Capture the cell that displays the provided text and extract its [x, y] central coordinate. 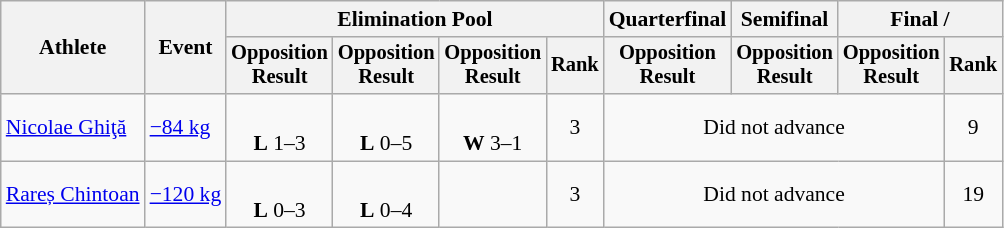
L 0–5 [386, 128]
19 [973, 194]
Final / [920, 19]
−120 kg [186, 194]
L 0–4 [386, 194]
L 0–3 [280, 194]
9 [973, 128]
Semifinal [784, 19]
Event [186, 48]
Nicolae Ghiţă [73, 128]
W 3–1 [492, 128]
Elimination Pool [414, 19]
Rareș Chintoan [73, 194]
Quarterfinal [668, 19]
Athlete [73, 48]
L 1–3 [280, 128]
−84 kg [186, 128]
